Determine the (x, y) coordinate at the center of the cell enclosing the given text.  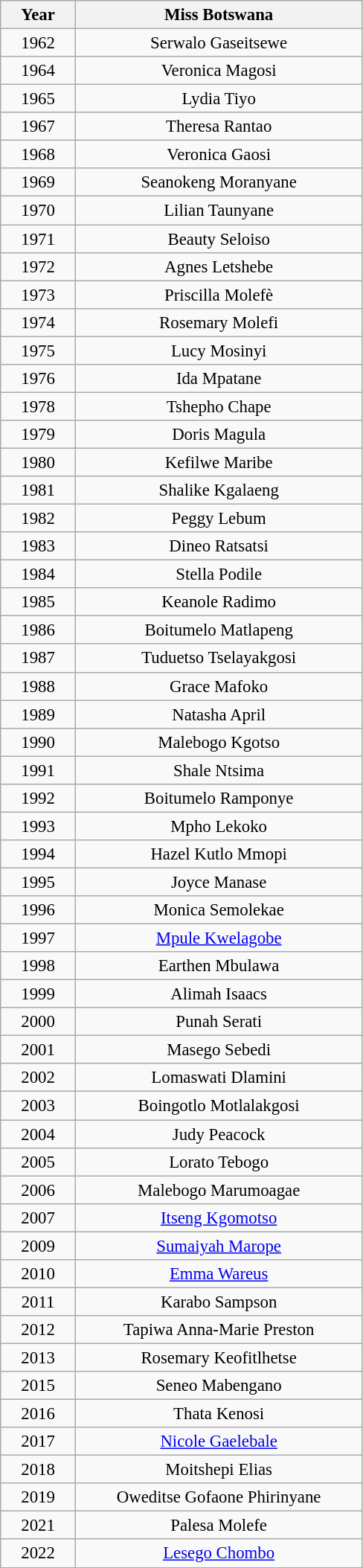
Judy Peacock (219, 1134)
1982 (39, 519)
1999 (39, 994)
1997 (39, 938)
2007 (39, 1217)
2019 (39, 1497)
1984 (39, 575)
1989 (39, 714)
Masego Sebedi (219, 1050)
Peggy Lebum (219, 519)
1969 (39, 182)
Year (39, 15)
1994 (39, 854)
1968 (39, 155)
Stella Podile (219, 575)
Lydia Tiyo (219, 99)
1985 (39, 602)
Moitshepi Elias (219, 1470)
Seanokeng Moranyane (219, 182)
1991 (39, 770)
Shalike Kgalaeng (219, 490)
1970 (39, 211)
Earthen Mbulawa (219, 966)
1978 (39, 406)
Nicole Gaelebale (219, 1441)
1974 (39, 322)
2004 (39, 1134)
Karabo Sampson (219, 1302)
2000 (39, 1022)
2002 (39, 1078)
Punah Serati (219, 1022)
Alimah Isaacs (219, 994)
Mpule Kwelagobe (219, 938)
1986 (39, 630)
Hazel Kutlo Mmopi (219, 854)
2011 (39, 1302)
2001 (39, 1050)
Boitumelo Matlapeng (219, 630)
1981 (39, 490)
1971 (39, 239)
1973 (39, 295)
1975 (39, 351)
Itseng Kgomotso (219, 1217)
2021 (39, 1526)
1964 (39, 71)
1988 (39, 686)
Tapiwa Anna-Marie Preston (219, 1330)
1980 (39, 462)
Oweditse Gofaone Phirinyane (219, 1497)
Tuduetso Tselayakgosi (219, 659)
Boingotlo Motlalakgosi (219, 1106)
Agnes Letshebe (219, 266)
1976 (39, 379)
1990 (39, 742)
Doris Magula (219, 435)
Rosemary Molefi (219, 322)
Lorato Tebogo (219, 1162)
1983 (39, 546)
Rosemary Keofitlhetse (219, 1357)
Emma Wareus (219, 1274)
Natasha April (219, 714)
Boitumelo Ramponye (219, 799)
Joyce Manase (219, 882)
Keanole Radimo (219, 602)
1996 (39, 910)
Tshepho Chape (219, 406)
2005 (39, 1162)
2016 (39, 1414)
2010 (39, 1274)
Kefilwe Maribe (219, 462)
Theresa Rantao (219, 127)
Beauty Seloiso (219, 239)
Veronica Magosi (219, 71)
Dineo Ratsatsi (219, 546)
Lilian Taunyane (219, 211)
2017 (39, 1441)
1995 (39, 882)
1979 (39, 435)
2009 (39, 1246)
2003 (39, 1106)
2022 (39, 1554)
Ida Mpatane (219, 379)
1998 (39, 966)
Palesa Molefe (219, 1526)
Shale Ntsima (219, 770)
Mpho Lekoko (219, 826)
Seneo Mabengano (219, 1386)
Malebogo Kgotso (219, 742)
1987 (39, 659)
1965 (39, 99)
Serwalo Gaseitsewe (219, 43)
2018 (39, 1470)
1962 (39, 43)
Thata Kenosi (219, 1414)
2015 (39, 1386)
2013 (39, 1357)
1967 (39, 127)
1992 (39, 799)
1993 (39, 826)
2012 (39, 1330)
Priscilla Molefè (219, 295)
Miss Botswana (219, 15)
Lesego Chombo (219, 1554)
1972 (39, 266)
2006 (39, 1190)
Veronica Gaosi (219, 155)
Lomaswati Dlamini (219, 1078)
Grace Mafoko (219, 686)
Sumaiyah Marope (219, 1246)
Monica Semolekae (219, 910)
Malebogo Marumoagae (219, 1190)
Lucy Mosinyi (219, 351)
